Identify which cell holds the provided text, then report its (x, y) central coordinate. 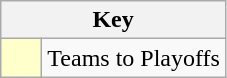
Teams to Playoffs (134, 58)
Key (114, 20)
